Detect which cell encompasses the target text, then output its (X, Y) center coordinate. 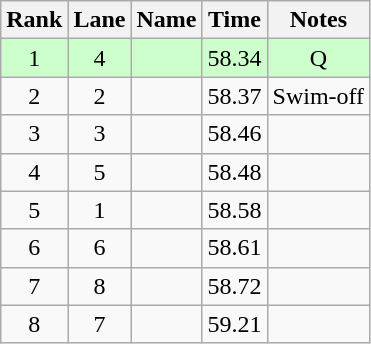
59.21 (234, 324)
58.72 (234, 286)
58.61 (234, 248)
Swim-off (318, 96)
58.58 (234, 210)
58.34 (234, 58)
58.48 (234, 172)
58.37 (234, 96)
Q (318, 58)
Lane (100, 20)
Rank (34, 20)
Time (234, 20)
58.46 (234, 134)
Notes (318, 20)
Name (166, 20)
